Scan for the cell matching the given text and deliver its [X, Y] coordinate at center. 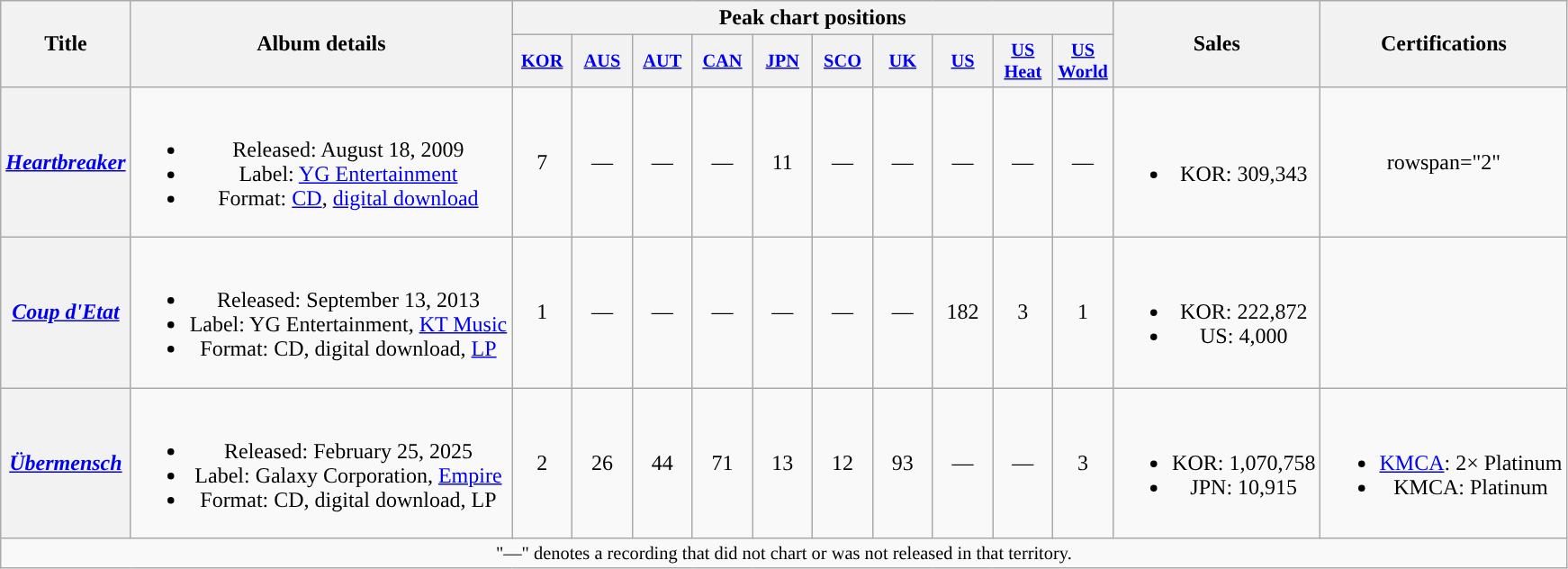
rowspan="2" [1444, 162]
KOR [542, 61]
26 [603, 463]
JPN [783, 61]
71 [722, 463]
Released: August 18, 2009Label: YG EntertainmentFormat: CD, digital download [321, 162]
AUS [603, 61]
Coup d'Etat [66, 313]
Peak chart positions [813, 18]
Heartbreaker [66, 162]
CAN [722, 61]
Übermensch [66, 463]
11 [783, 162]
USWorld [1084, 61]
2 [542, 463]
AUT [662, 61]
KOR: 222,872US: 4,000 [1217, 313]
Title [66, 44]
Released: September 13, 2013Label: YG Entertainment, KT MusicFormat: CD, digital download, LP [321, 313]
US [963, 61]
Released: February 25, 2025Label: Galaxy Corporation, EmpireFormat: CD, digital download, LP [321, 463]
44 [662, 463]
USHeat [1023, 61]
KMCA: 2× PlatinumKMCA: Platinum [1444, 463]
93 [902, 463]
Sales [1217, 44]
12 [843, 463]
Album details [321, 44]
13 [783, 463]
Certifications [1444, 44]
7 [542, 162]
UK [902, 61]
KOR: 309,343 [1217, 162]
182 [963, 313]
"—" denotes a recording that did not chart or was not released in that territory. [784, 554]
KOR: 1,070,758JPN: 10,915 [1217, 463]
SCO [843, 61]
